Output the (x, y) coordinate of the center of the cell containing the given text.  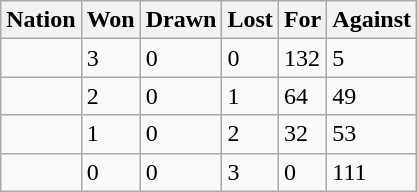
132 (302, 58)
64 (302, 96)
111 (372, 172)
Drawn (181, 20)
5 (372, 58)
For (302, 20)
49 (372, 96)
Lost (250, 20)
Nation (41, 20)
32 (302, 134)
Won (110, 20)
53 (372, 134)
Against (372, 20)
